Detect which cell encompasses the target text, then output its (x, y) center coordinate. 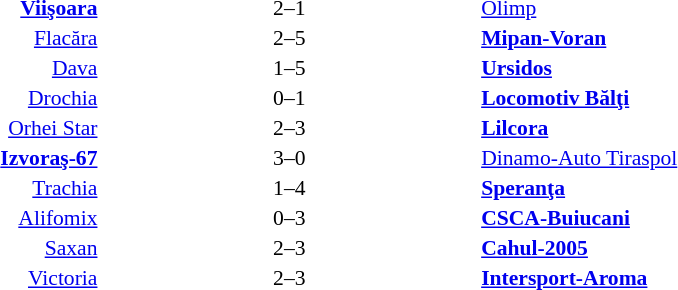
1–4 (289, 188)
0–3 (289, 218)
3–0 (289, 158)
2–5 (289, 38)
0–1 (289, 98)
1–5 (289, 68)
